Determine the (X, Y) coordinate at the center of the cell enclosing the given text.  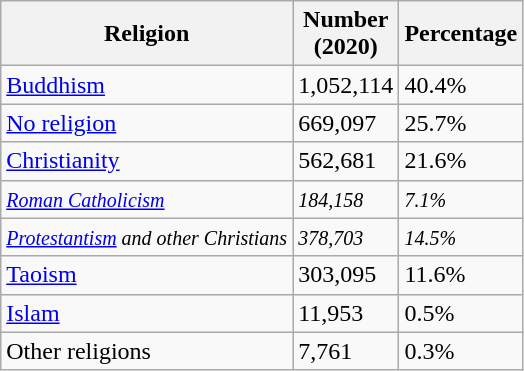
Religion (147, 34)
No religion (147, 123)
562,681 (346, 161)
Christianity (147, 161)
14.5% (461, 237)
669,097 (346, 123)
0.5% (461, 313)
40.4% (461, 85)
Taoism (147, 275)
Roman Catholicism (147, 199)
303,095 (346, 275)
25.7% (461, 123)
Protestantism and other Christians (147, 237)
378,703 (346, 237)
0.3% (461, 351)
Percentage (461, 34)
21.6% (461, 161)
1,052,114 (346, 85)
Other religions (147, 351)
184,158 (346, 199)
Islam (147, 313)
11,953 (346, 313)
Buddhism (147, 85)
11.6% (461, 275)
Number (2020) (346, 34)
7,761 (346, 351)
7.1% (461, 199)
